Search for the cell housing the specified text and yield its (X, Y) center coordinate. 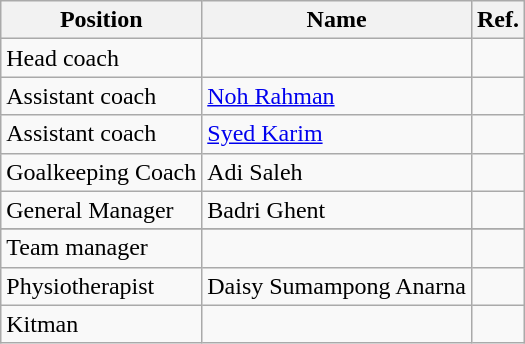
Head coach (102, 58)
Ref. (498, 20)
Name (337, 20)
Team manager (102, 248)
Daisy Sumampong Anarna (337, 286)
Goalkeeping Coach (102, 172)
Badri Ghent (337, 210)
Adi Saleh (337, 172)
Syed Karim (337, 134)
Noh Rahman (337, 96)
Kitman (102, 324)
Physiotherapist (102, 286)
Position (102, 20)
General Manager (102, 210)
